Determine the [x, y] coordinate at the center of the cell enclosing the given text.  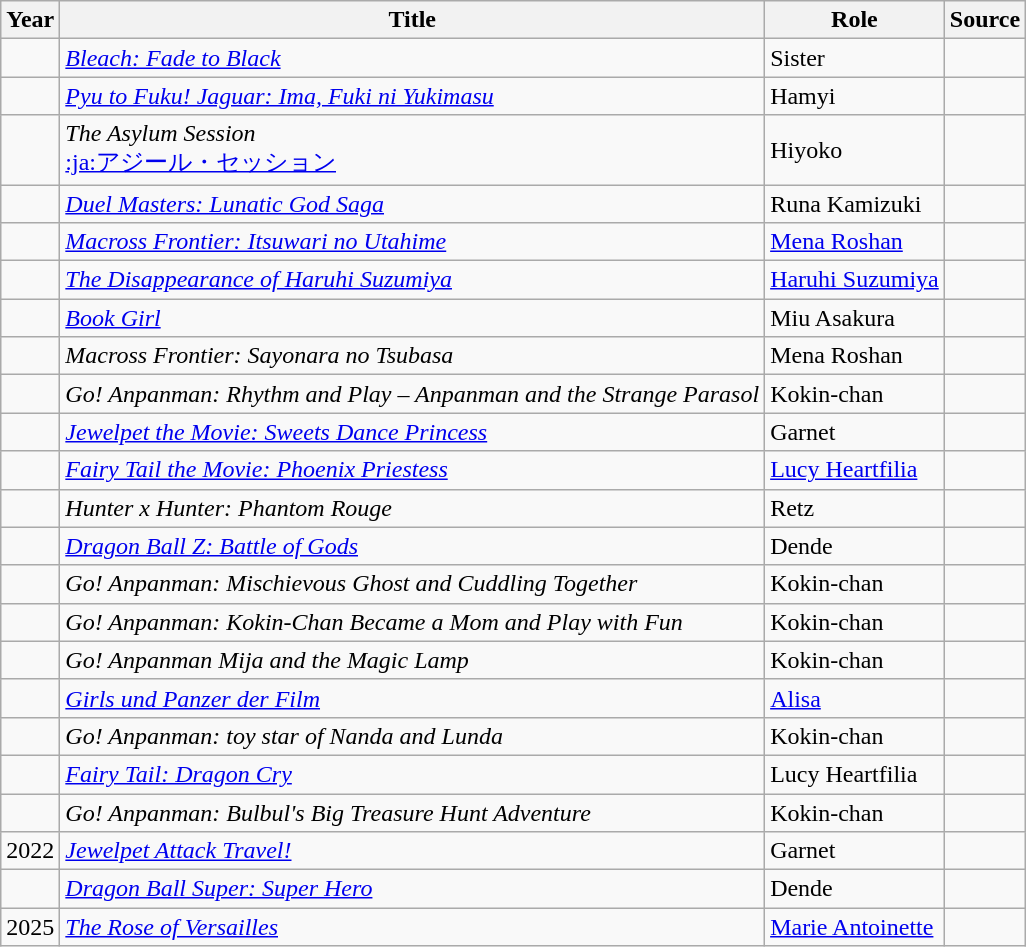
Source [984, 20]
Jewelpet the Movie: Sweets Dance Princess [412, 432]
The Asylum Session:ja:アジール・セッション [412, 150]
Fairy Tail: Dragon Cry [412, 774]
The Disappearance of Haruhi Suzumiya [412, 280]
Fairy Tail the Movie: Phoenix Priestess [412, 470]
Pyu to Fuku! Jaguar: Ima, Fuki ni Yukimasu [412, 96]
Duel Masters: Lunatic God Saga [412, 203]
The Rose of Versailles [412, 927]
Go! Anpanman: Kokin-Chan Became a Mom and Play with Fun [412, 622]
Hiyoko [855, 150]
Miu Asakura [855, 318]
Macross Frontier: Sayonara no Tsubasa [412, 356]
Go! Anpanman: toy star of Nanda and Lunda [412, 736]
Marie Antoinette [855, 927]
Year [30, 20]
Runa Kamizuki [855, 203]
Hamyi [855, 96]
Macross Frontier: Itsuwari no Utahime [412, 242]
Haruhi Suzumiya [855, 280]
Dragon Ball Z: Battle of Gods [412, 546]
Book Girl [412, 318]
Go! Anpanman Mija and the Magic Lamp [412, 660]
2022 [30, 851]
Girls und Panzer der Film [412, 698]
2025 [30, 927]
Retz [855, 508]
Go! Anpanman: Mischievous Ghost and Cuddling Together [412, 584]
Go! Anpanman: Bulbul's Big Treasure Hunt Adventure [412, 813]
Dragon Ball Super: Super Hero [412, 889]
Bleach: Fade to Black [412, 58]
Sister [855, 58]
Role [855, 20]
Go! Anpanman: Rhythm and Play – Anpanman and the Strange Parasol [412, 394]
Jewelpet Attack Travel! [412, 851]
Title [412, 20]
Alisa [855, 698]
Hunter x Hunter: Phantom Rouge [412, 508]
